Return the (x, y) coordinate for the center point of the cell that contains the specified text.  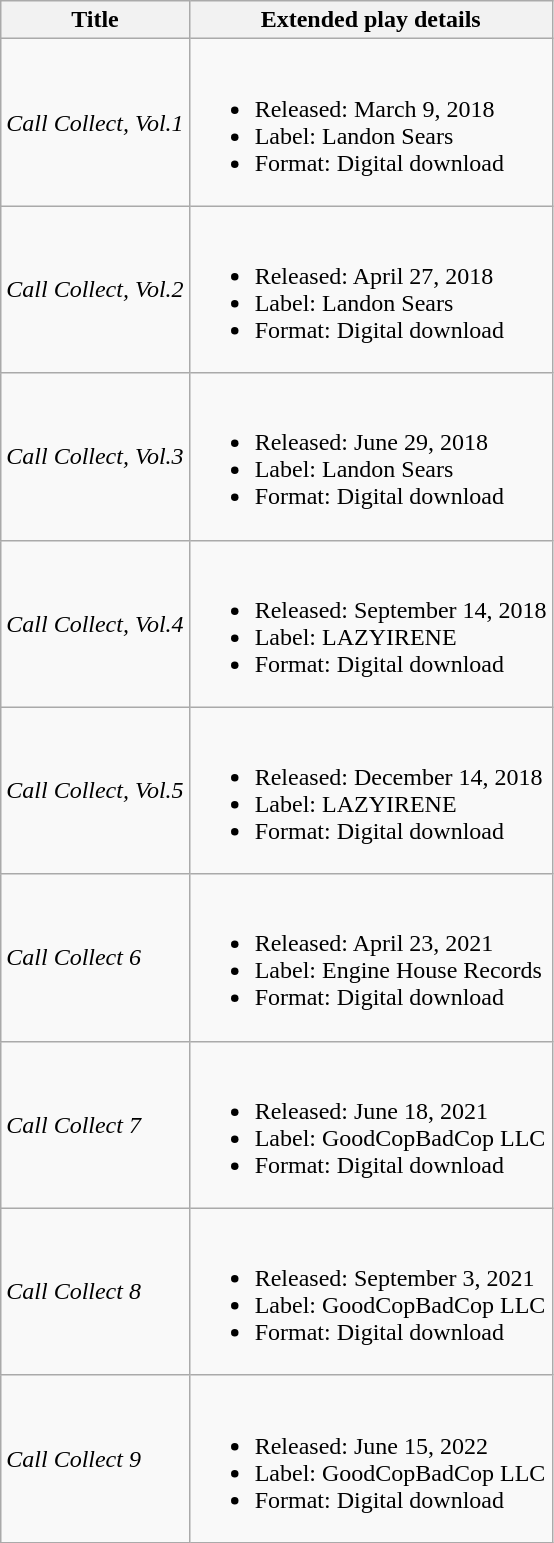
Call Collect, Vol.5 (95, 790)
Title (95, 20)
Call Collect, Vol.2 (95, 290)
Released: September 3, 2021Label: GoodCopBadCop LLCFormat: Digital download (370, 1292)
Released: June 29, 2018Label: Landon SearsFormat: Digital download (370, 456)
Released: April 27, 2018Label: Landon SearsFormat: Digital download (370, 290)
Released: March 9, 2018Label: Landon SearsFormat: Digital download (370, 122)
Call Collect, Vol.1 (95, 122)
Call Collect 8 (95, 1292)
Released: September 14, 2018Label: LAZYIRENEFormat: Digital download (370, 624)
Extended play details (370, 20)
Released: June 15, 2022Label: GoodCopBadCop LLCFormat: Digital download (370, 1458)
Released: April 23, 2021Label: Engine House RecordsFormat: Digital download (370, 958)
Call Collect 7 (95, 1124)
Call Collect, Vol.4 (95, 624)
Released: June 18, 2021Label: GoodCopBadCop LLCFormat: Digital download (370, 1124)
Call Collect, Vol.3 (95, 456)
Call Collect 6 (95, 958)
Released: December 14, 2018Label: LAZYIRENEFormat: Digital download (370, 790)
Call Collect 9 (95, 1458)
